Detect which cell encompasses the target text, then output its (x, y) center coordinate. 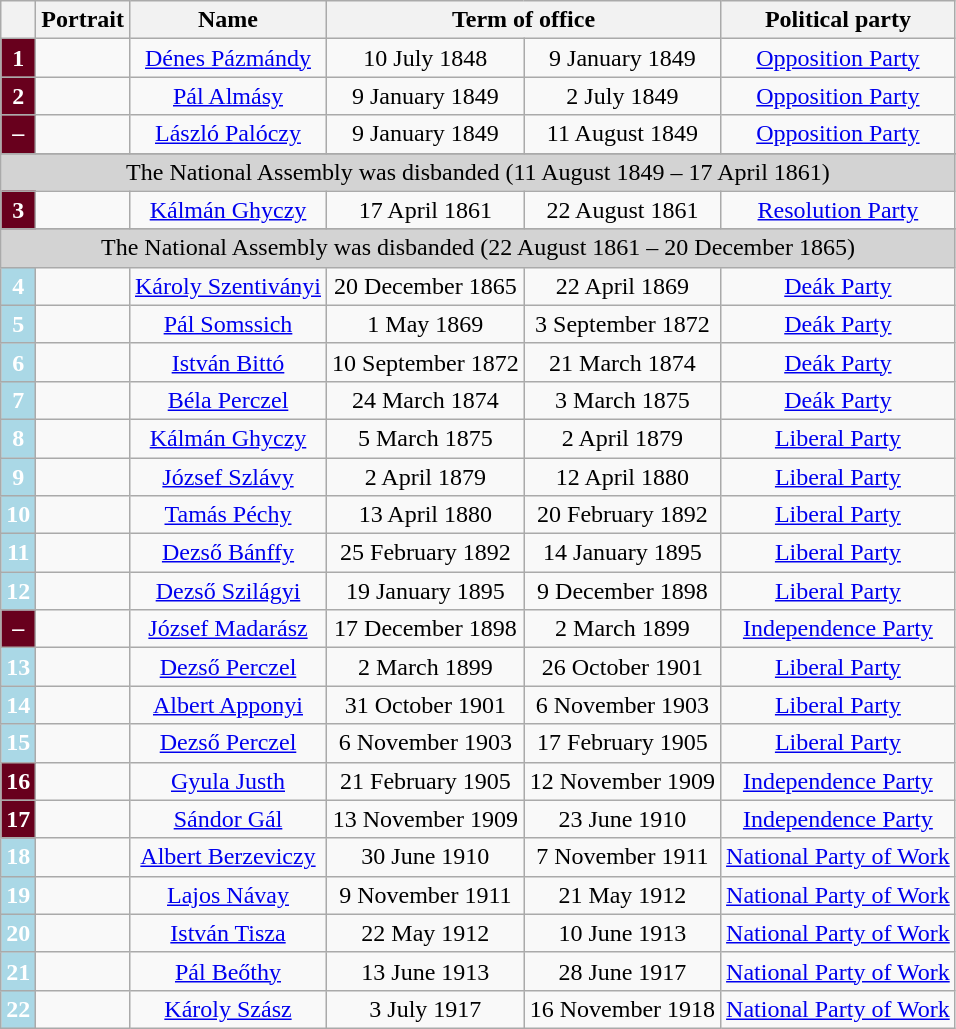
10 June 1913 (622, 933)
7 (18, 400)
13 November 1909 (426, 819)
9 (18, 477)
Gyula Justh (228, 781)
17 December 1898 (426, 629)
19 January 1895 (426, 591)
István Bittó (228, 362)
10 July 1848 (426, 58)
2 July 1849 (622, 96)
Dénes Pázmándy (228, 58)
1 May 1869 (426, 324)
11 (18, 553)
Pál Beőthy (228, 971)
2 (18, 96)
17 (18, 819)
22 August 1861 (622, 210)
The National Assembly was disbanded (22 August 1861 – 20 December 1865) (478, 248)
Portrait (83, 20)
Károly Szász (228, 1009)
20 December 1865 (426, 286)
31 October 1901 (426, 705)
22 (18, 1009)
26 October 1901 (622, 667)
Béla Perczel (228, 400)
3 March 1875 (622, 400)
Name (228, 20)
21 February 1905 (426, 781)
Károly Szentiványi (228, 286)
10 (18, 515)
5 March 1875 (426, 438)
Tamás Péchy (228, 515)
10 September 1872 (426, 362)
16 (18, 781)
Resolution Party (838, 210)
The National Assembly was disbanded (11 August 1849 – 17 April 1861) (478, 172)
16 November 1918 (622, 1009)
22 May 1912 (426, 933)
3 (18, 210)
30 June 1910 (426, 857)
István Tisza (228, 933)
Pál Somssich (228, 324)
28 June 1917 (622, 971)
Sándor Gál (228, 819)
17 February 1905 (622, 743)
13 June 1913 (426, 971)
21 March 1874 (622, 362)
6 (18, 362)
Political party (838, 20)
23 June 1910 (622, 819)
15 (18, 743)
László Palóczy (228, 134)
Lajos Návay (228, 895)
12 November 1909 (622, 781)
20 February 1892 (622, 515)
9 December 1898 (622, 591)
22 April 1869 (622, 286)
Dezső Szilágyi (228, 591)
19 (18, 895)
17 April 1861 (426, 210)
József Madarász (228, 629)
5 (18, 324)
14 January 1895 (622, 553)
25 February 1892 (426, 553)
4 (18, 286)
7 November 1911 (622, 857)
18 (18, 857)
21 May 1912 (622, 895)
József Szlávy (228, 477)
Dezső Bánffy (228, 553)
Albert Berzeviczy (228, 857)
13 April 1880 (426, 515)
Term of office (524, 20)
21 (18, 971)
Pál Almásy (228, 96)
3 July 1917 (426, 1009)
9 November 1911 (426, 895)
1 (18, 58)
3 September 1872 (622, 324)
14 (18, 705)
24 March 1874 (426, 400)
20 (18, 933)
11 August 1849 (622, 134)
12 (18, 591)
Albert Apponyi (228, 705)
8 (18, 438)
12 April 1880 (622, 477)
13 (18, 667)
